Determine the (X, Y) coordinate at the center of the cell enclosing the given text.  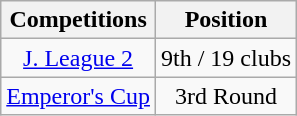
3rd Round (226, 96)
Emperor's Cup (78, 96)
J. League 2 (78, 58)
Position (226, 20)
Competitions (78, 20)
9th / 19 clubs (226, 58)
